For the text-containing cell, return its midpoint in (X, Y) coordinate format. 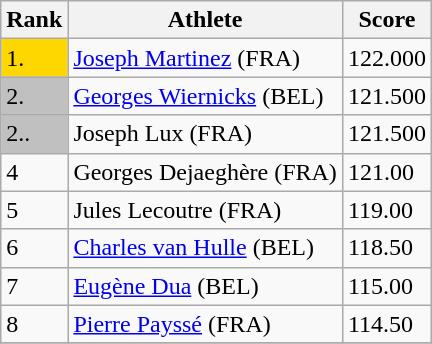
Jules Lecoutre (FRA) (206, 210)
Joseph Martinez (FRA) (206, 58)
7 (34, 286)
Georges Wiernicks (BEL) (206, 96)
Joseph Lux (FRA) (206, 134)
2.. (34, 134)
Eugène Dua (BEL) (206, 286)
Athlete (206, 20)
2. (34, 96)
121.00 (386, 172)
Rank (34, 20)
8 (34, 324)
115.00 (386, 286)
114.50 (386, 324)
Pierre Payssé (FRA) (206, 324)
122.000 (386, 58)
1. (34, 58)
Score (386, 20)
118.50 (386, 248)
119.00 (386, 210)
4 (34, 172)
6 (34, 248)
Georges Dejaeghère (FRA) (206, 172)
Charles van Hulle (BEL) (206, 248)
5 (34, 210)
